Find where the given text appears and provide that cell's center as [x, y] coordinate. 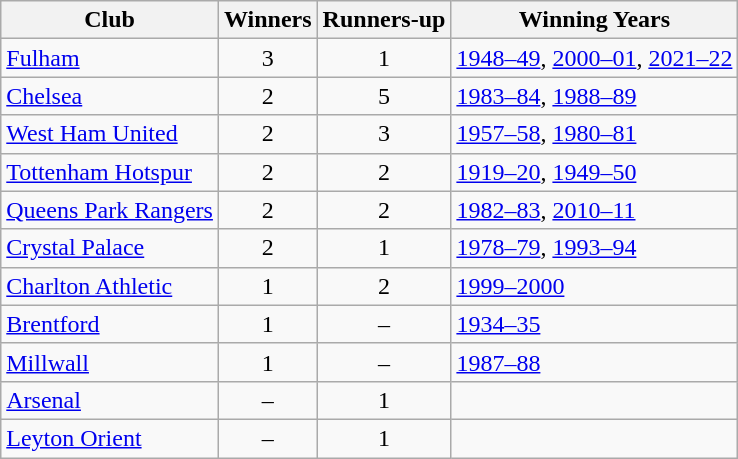
Leyton Orient [110, 438]
1919–20, 1949–50 [594, 172]
Tottenham Hotspur [110, 172]
Winning Years [594, 20]
1948–49, 2000–01, 2021–22 [594, 58]
Millwall [110, 362]
Queens Park Rangers [110, 210]
Fulham [110, 58]
1957–58, 1980–81 [594, 134]
1978–79, 1993–94 [594, 248]
West Ham United [110, 134]
Winners [268, 20]
Arsenal [110, 400]
1999–2000 [594, 286]
Club [110, 20]
5 [384, 96]
Crystal Palace [110, 248]
Runners-up [384, 20]
Brentford [110, 324]
Charlton Athletic [110, 286]
1987–88 [594, 362]
Chelsea [110, 96]
1934–35 [594, 324]
1982–83, 2010–11 [594, 210]
1983–84, 1988–89 [594, 96]
